Search for the cell housing the specified text and yield its (X, Y) center coordinate. 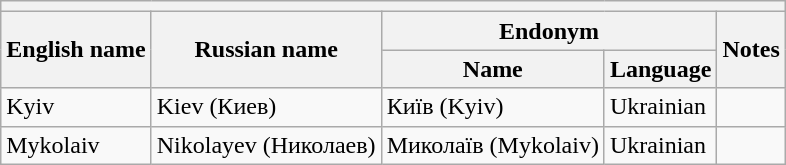
Language (660, 69)
Notes (751, 50)
Nikolayev (Николаев) (266, 145)
Миколаїв (Mykolaiv) (492, 145)
English name (76, 50)
Mykolaiv (76, 145)
Київ (Kyiv) (492, 107)
Name (492, 69)
Endonym (549, 31)
Kyiv (76, 107)
Kiev (Киев) (266, 107)
Russian name (266, 50)
